Search for the cell housing the specified text and yield its (X, Y) center coordinate. 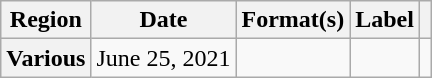
Label (385, 20)
June 25, 2021 (164, 58)
Format(s) (293, 20)
Region (46, 20)
Various (46, 58)
Date (164, 20)
